From the cell containing the given text, extract its center point as [X, Y] coordinate. 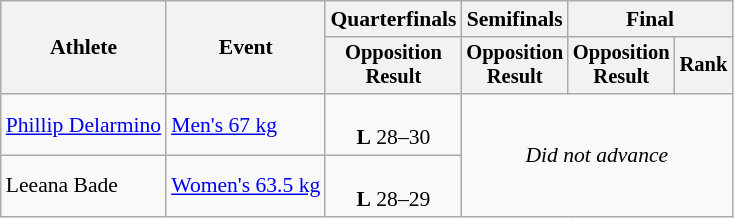
Men's 67 kg [246, 124]
Quarterfinals [393, 19]
Rank [704, 66]
Final [650, 19]
Did not advance [596, 155]
L 28–30 [393, 124]
Women's 63.5 kg [246, 186]
Athlete [84, 48]
Semifinals [514, 19]
L 28–29 [393, 186]
Event [246, 48]
Leeana Bade [84, 186]
Phillip Delarmino [84, 124]
